Extract the (X, Y) coordinate from the center of the cell holding the provided text.  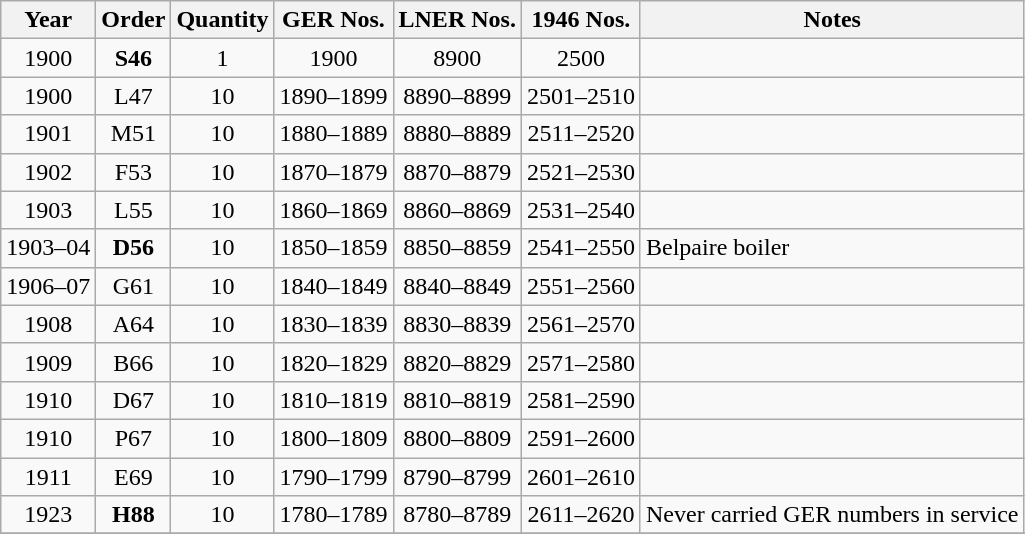
2581–2590 (580, 400)
1903–04 (48, 248)
D67 (134, 400)
L47 (134, 96)
1780–1789 (334, 515)
8780–8789 (457, 515)
S46 (134, 58)
P67 (134, 438)
2521–2530 (580, 172)
1880–1889 (334, 134)
8850–8859 (457, 248)
D56 (134, 248)
8880–8889 (457, 134)
1890–1899 (334, 96)
Year (48, 20)
1850–1859 (334, 248)
Order (134, 20)
2500 (580, 58)
1800–1809 (334, 438)
1908 (48, 324)
2611–2620 (580, 515)
2501–2510 (580, 96)
L55 (134, 210)
1870–1879 (334, 172)
2551–2560 (580, 286)
2561–2570 (580, 324)
G61 (134, 286)
1840–1849 (334, 286)
1901 (48, 134)
8810–8819 (457, 400)
H88 (134, 515)
8860–8869 (457, 210)
E69 (134, 477)
8890–8899 (457, 96)
1946 Nos. (580, 20)
1923 (48, 515)
2541–2550 (580, 248)
2591–2600 (580, 438)
1790–1799 (334, 477)
LNER Nos. (457, 20)
8790–8799 (457, 477)
1911 (48, 477)
Never carried GER numbers in service (832, 515)
M51 (134, 134)
2571–2580 (580, 362)
1830–1839 (334, 324)
1906–07 (48, 286)
Quantity (222, 20)
2531–2540 (580, 210)
1810–1819 (334, 400)
Belpaire boiler (832, 248)
GER Nos. (334, 20)
Notes (832, 20)
8800–8809 (457, 438)
8840–8849 (457, 286)
1 (222, 58)
A64 (134, 324)
8900 (457, 58)
1902 (48, 172)
B66 (134, 362)
1909 (48, 362)
8820–8829 (457, 362)
F53 (134, 172)
2511–2520 (580, 134)
1903 (48, 210)
8870–8879 (457, 172)
8830–8839 (457, 324)
1820–1829 (334, 362)
2601–2610 (580, 477)
1860–1869 (334, 210)
